Capture the cell that displays the provided text and extract its (x, y) central coordinate. 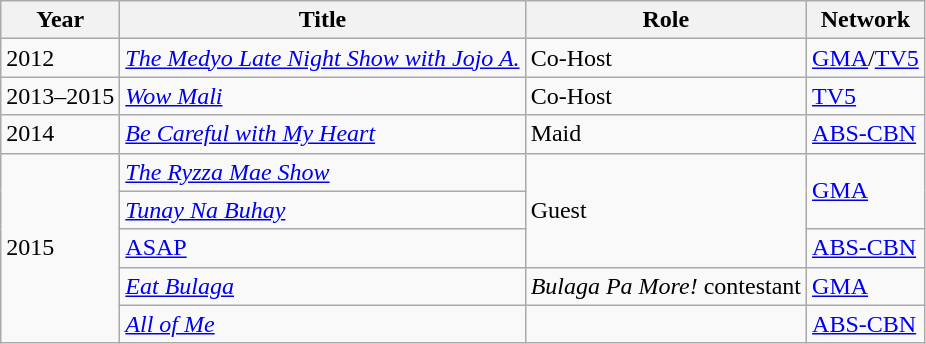
ASAP (322, 248)
2014 (60, 134)
Year (60, 20)
All of Me (322, 324)
2013–2015 (60, 96)
TV5 (866, 96)
The Ryzza Mae Show (322, 172)
Bulaga Pa More! contestant (666, 286)
Network (866, 20)
Maid (666, 134)
Tunay Na Buhay (322, 210)
Guest (666, 210)
Title (322, 20)
Eat Bulaga (322, 286)
Be Careful with My Heart (322, 134)
Role (666, 20)
2015 (60, 248)
2012 (60, 58)
The Medyo Late Night Show with Jojo A. (322, 58)
Wow Mali (322, 96)
GMA/TV5 (866, 58)
